Return (X, Y) of the center of cell containing provided text 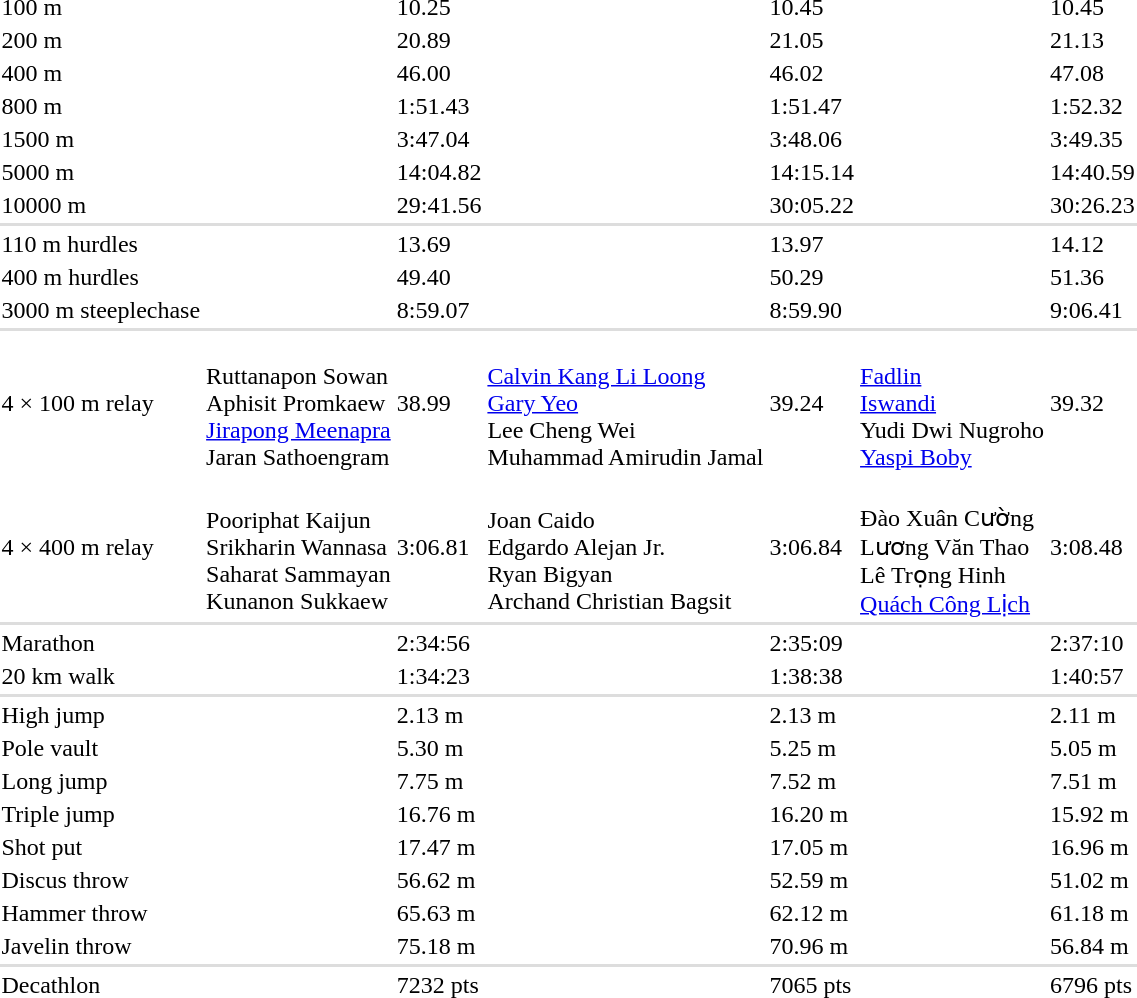
2.11 m (1093, 715)
21.05 (812, 40)
Marathon (101, 643)
Hammer throw (101, 913)
Pole vault (101, 748)
21.13 (1093, 40)
65.63 m (439, 913)
46.02 (812, 73)
Triple jump (101, 814)
10000 m (101, 205)
30:26.23 (1093, 205)
Long jump (101, 781)
51.02 m (1093, 880)
13.69 (439, 244)
7.51 m (1093, 781)
Pooriphat Kaijun Srikharin Wannasa Saharat Sammayan Kunanon Sukkaew (299, 547)
17.47 m (439, 847)
3:08.48 (1093, 547)
39.32 (1093, 403)
14:15.14 (812, 172)
110 m hurdles (101, 244)
15.92 m (1093, 814)
5.30 m (439, 748)
3000 m steeplechase (101, 310)
200 m (101, 40)
61.18 m (1093, 913)
14:04.82 (439, 172)
56.84 m (1093, 946)
4 × 400 m relay (101, 547)
5.25 m (812, 748)
8:59.07 (439, 310)
400 m (101, 73)
Fadlin Iswandi Yudi Dwi Nugroho Yaspi Boby (952, 403)
16.20 m (812, 814)
High jump (101, 715)
75.18 m (439, 946)
8:59.90 (812, 310)
Ruttanapon Sowan Aphisit Promkaew Jirapong Meenapra Jaran Sathoengram (299, 403)
7.75 m (439, 781)
3:49.35 (1093, 139)
62.12 m (812, 913)
1:40:57 (1093, 676)
52.59 m (812, 880)
1:38:38 (812, 676)
3:47.04 (439, 139)
13.97 (812, 244)
Shot put (101, 847)
2:34:56 (439, 643)
56.62 m (439, 880)
3:06.84 (812, 547)
Đào Xuân Cường Lương Văn Thao Lê Trọng Hinh Quách Công Lịch (952, 547)
Calvin Kang Li Loong Gary Yeo Lee Cheng Wei Muhammad Amirudin Jamal (626, 403)
46.00 (439, 73)
51.36 (1093, 277)
5.05 m (1093, 748)
1:52.32 (1093, 106)
29:41.56 (439, 205)
2:37:10 (1093, 643)
70.96 m (812, 946)
3:48.06 (812, 139)
17.05 m (812, 847)
14.12 (1093, 244)
38.99 (439, 403)
1:51.43 (439, 106)
49.40 (439, 277)
Discus throw (101, 880)
30:05.22 (812, 205)
7.52 m (812, 781)
9:06.41 (1093, 310)
16.76 m (439, 814)
5000 m (101, 172)
47.08 (1093, 73)
2:35:09 (812, 643)
20 km walk (101, 676)
Javelin throw (101, 946)
3:06.81 (439, 547)
4 × 100 m relay (101, 403)
1500 m (101, 139)
16.96 m (1093, 847)
Joan Caido Edgardo Alejan Jr. Ryan Bigyan Archand Christian Bagsit (626, 547)
50.29 (812, 277)
800 m (101, 106)
400 m hurdles (101, 277)
1:51.47 (812, 106)
1:34:23 (439, 676)
39.24 (812, 403)
14:40.59 (1093, 172)
20.89 (439, 40)
